Locate the cell with the specified text and output its (x, y) center coordinate. 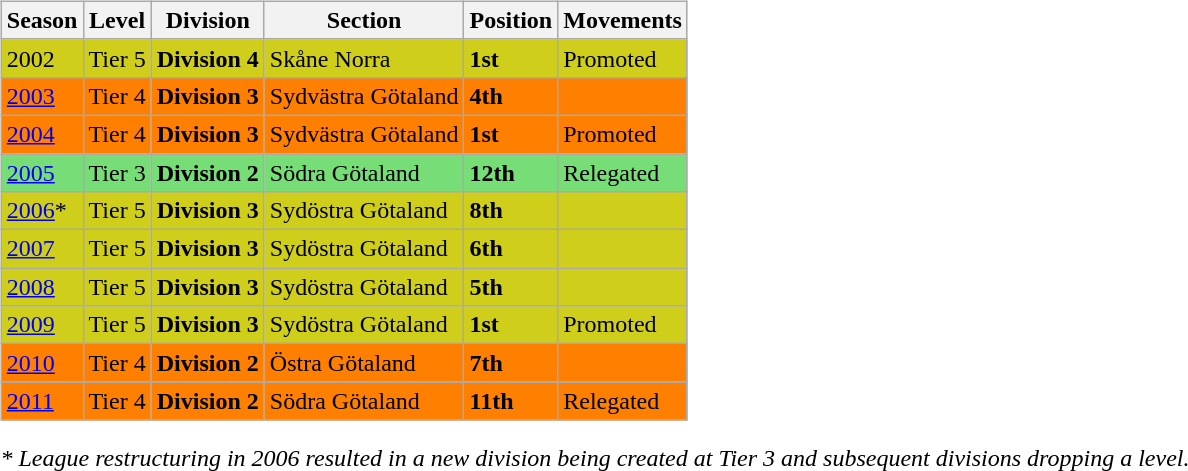
Level (117, 20)
6th (511, 249)
Skåne Norra (364, 58)
Tier 3 (117, 173)
2006* (42, 211)
2011 (42, 401)
Division (208, 20)
11th (511, 401)
2002 (42, 58)
2009 (42, 325)
Östra Götaland (364, 363)
7th (511, 363)
Section (364, 20)
Position (511, 20)
2004 (42, 134)
8th (511, 211)
2008 (42, 287)
Division 4 (208, 58)
5th (511, 287)
Movements (623, 20)
2010 (42, 363)
2003 (42, 96)
Season (42, 20)
2005 (42, 173)
12th (511, 173)
2007 (42, 249)
4th (511, 96)
